Determine the (x, y) coordinate at the center of the cell enclosing the given text.  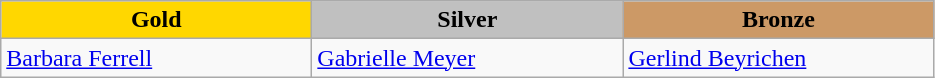
Gabrielle Meyer (468, 58)
Gold (156, 20)
Silver (468, 20)
Bronze (778, 20)
Barbara Ferrell (156, 58)
Gerlind Beyrichen (778, 58)
